Return [X, Y] of the center of cell containing provided text 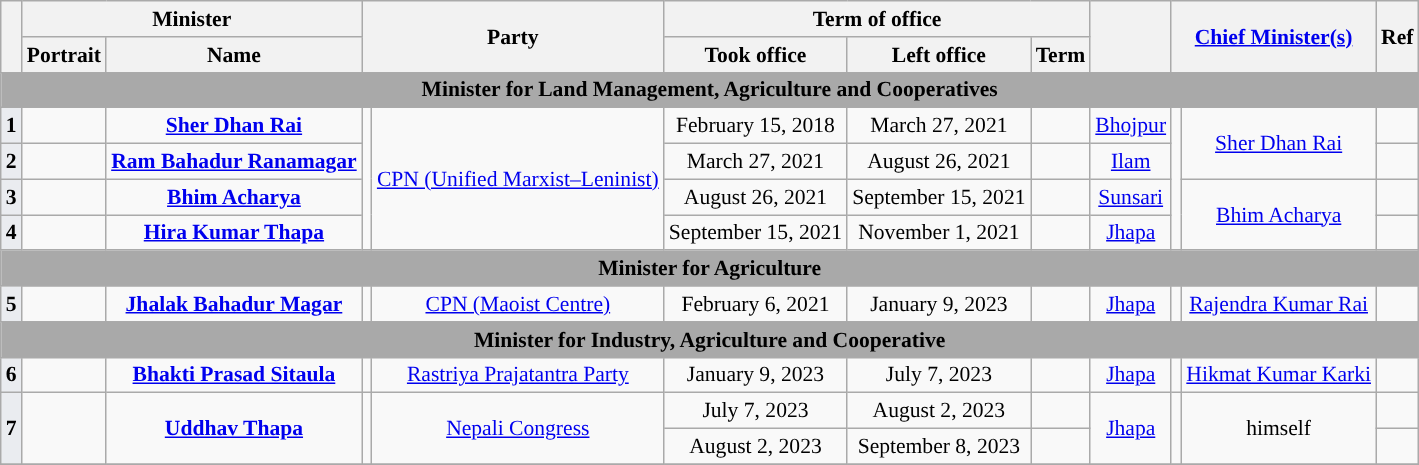
Ilam [1130, 162]
Bhakti Prasad Sitaula [234, 375]
CPN (Maoist Centre) [518, 304]
Hikmat Kumar Karki [1278, 375]
4 [12, 233]
himself [1278, 428]
Chief Minister(s) [1274, 36]
CPN (Unified Marxist–Leninist) [518, 179]
Portrait [64, 55]
6 [12, 375]
Hira Kumar Thapa [234, 233]
2 [12, 162]
Took office [756, 55]
Rajendra Kumar Rai [1278, 304]
Minister for Land Management, Agriculture and Cooperatives [710, 90]
Nepali Congress [518, 428]
Minister for Industry, Agriculture and Cooperative [710, 340]
Minister [192, 19]
5 [12, 304]
February 6, 2021 [756, 304]
7 [12, 428]
1 [12, 126]
Ram Bahadur Ranamagar [234, 162]
November 1, 2021 [938, 233]
February 15, 2018 [756, 126]
Rastriya Prajatantra Party [518, 375]
Sunsari [1130, 197]
Left office [938, 55]
Minister for Agriculture [710, 269]
Bhojpur [1130, 126]
Party [513, 36]
Jhalak Bahadur Magar [234, 304]
Term of office [877, 19]
Name [234, 55]
Term [1061, 55]
3 [12, 197]
Uddhav Thapa [234, 428]
Ref [1397, 36]
September 8, 2023 [938, 447]
